Determine the (x, y) coordinate at the center of the cell enclosing the given text.  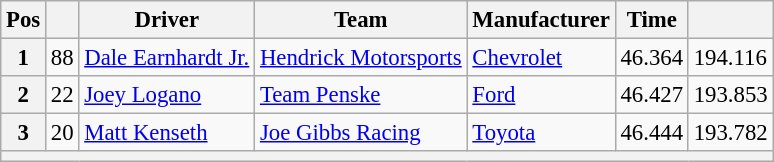
Team (361, 20)
22 (62, 95)
Joe Gibbs Racing (361, 133)
3 (24, 133)
194.116 (730, 58)
2 (24, 95)
46.427 (652, 95)
Manufacturer (541, 20)
193.853 (730, 95)
Dale Earnhardt Jr. (167, 58)
Chevrolet (541, 58)
Matt Kenseth (167, 133)
46.444 (652, 133)
Ford (541, 95)
Hendrick Motorsports (361, 58)
46.364 (652, 58)
88 (62, 58)
Toyota (541, 133)
Team Penske (361, 95)
Joey Logano (167, 95)
Pos (24, 20)
20 (62, 133)
Driver (167, 20)
Time (652, 20)
193.782 (730, 133)
1 (24, 58)
